Pinpoint the cell where the given text exists, returning its (x, y) midpoint coordinate. 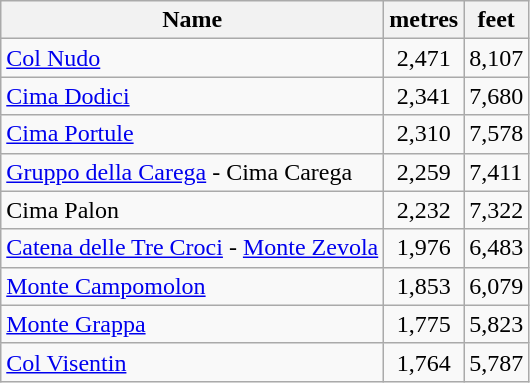
feet (496, 20)
Gruppo della Carega - Cima Carega (192, 172)
Cima Dodici (192, 96)
2,259 (424, 172)
7,578 (496, 134)
Monte Campomolon (192, 286)
metres (424, 20)
1,775 (424, 324)
8,107 (496, 58)
7,322 (496, 210)
1,853 (424, 286)
Cima Palon (192, 210)
2,232 (424, 210)
Catena delle Tre Croci - Monte Zevola (192, 248)
Monte Grappa (192, 324)
5,787 (496, 362)
Col Visentin (192, 362)
7,680 (496, 96)
7,411 (496, 172)
1,976 (424, 248)
Col Nudo (192, 58)
Name (192, 20)
2,471 (424, 58)
2,341 (424, 96)
Cima Portule (192, 134)
1,764 (424, 362)
6,079 (496, 286)
2,310 (424, 134)
5,823 (496, 324)
6,483 (496, 248)
